Pinpoint the cell where the given text exists, returning its (X, Y) midpoint coordinate. 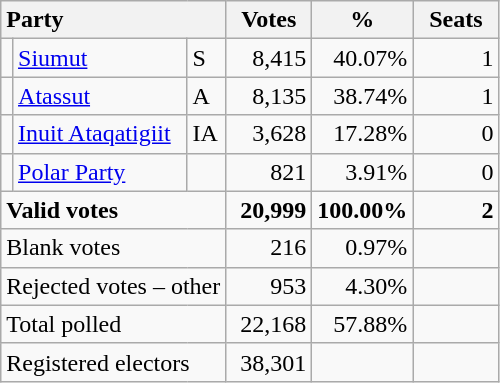
% (362, 20)
Blank votes (114, 248)
3.91% (362, 172)
0.97% (362, 248)
Inuit Ataqatigiit (100, 134)
Total polled (114, 324)
40.07% (362, 58)
Siumut (100, 58)
Rejected votes – other (114, 286)
S (206, 58)
Valid votes (114, 210)
Polar Party (100, 172)
17.28% (362, 134)
2 (456, 210)
Seats (456, 20)
8,415 (269, 58)
8,135 (269, 96)
IA (206, 134)
216 (269, 248)
57.88% (362, 324)
3,628 (269, 134)
Votes (269, 20)
4.30% (362, 286)
100.00% (362, 210)
38,301 (269, 362)
Party (114, 20)
A (206, 96)
38.74% (362, 96)
Registered electors (114, 362)
20,999 (269, 210)
Atassut (100, 96)
821 (269, 172)
953 (269, 286)
22,168 (269, 324)
